Pinpoint the cell where the given text exists, returning its [x, y] midpoint coordinate. 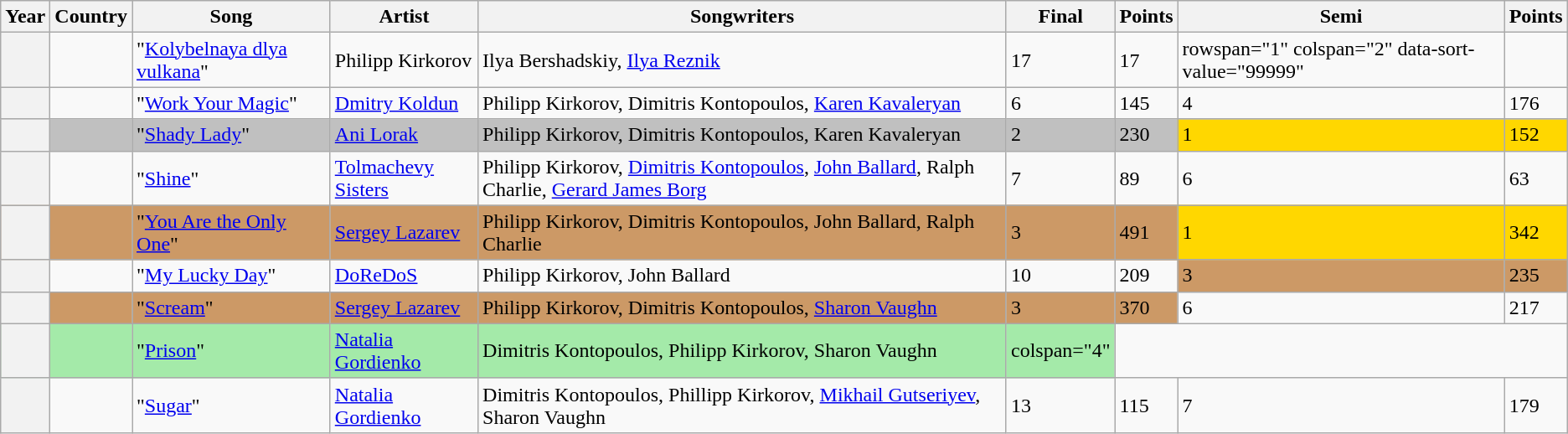
Philipp Kirkorov, Dimitris Kontopoulos, Sharon Vaughn [742, 307]
colspan="4" [1060, 350]
"My Lucky Day" [231, 276]
"Sugar" [231, 406]
230 [1146, 135]
Philipp Kirkorov, Dimitris Kontopoulos, John Ballard, Ralph Charlie, Gerard James Borg [742, 178]
Country [91, 17]
"Kolybelnaya dlya vulkana" [231, 60]
Final [1060, 17]
89 [1146, 178]
Songwriters [742, 17]
"Prison" [231, 350]
63 [1536, 178]
Dmitry Koldun [404, 103]
Dimitris Kontopoulos, Philipp Kirkorov, Sharon Vaughn [742, 350]
Philipp Kirkorov, Dimitris Kontopoulos, John Ballard, Ralph Charlie [742, 233]
DoReDoS [404, 276]
176 [1536, 103]
491 [1146, 233]
Philipp Kirkorov, John Ballard [742, 276]
115 [1146, 406]
Semi [1341, 17]
"Shady Lady" [231, 135]
Artist [404, 17]
4 [1341, 103]
Ani Lorak [404, 135]
2 [1060, 135]
145 [1146, 103]
217 [1536, 307]
13 [1060, 406]
10 [1060, 276]
"Work Your Magic" [231, 103]
rowspan="1" colspan="2" data-sort-value="99999" [1341, 60]
Ilya Bershadskiy, Ilya Reznik [742, 60]
Year [25, 17]
Philipp Kirkorov [404, 60]
152 [1536, 135]
209 [1146, 276]
"Shine" [231, 178]
"You Are the Only One" [231, 233]
179 [1536, 406]
"Scream" [231, 307]
370 [1146, 307]
Dimitris Kontopoulos, Phillipp Kirkorov, Mikhail Gutseriyev, Sharon Vaughn [742, 406]
Tolmachevy Sisters [404, 178]
342 [1536, 233]
235 [1536, 276]
Song [231, 17]
